Capture the cell that displays the provided text and extract its (x, y) central coordinate. 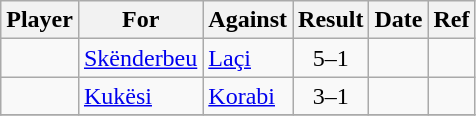
Ref (452, 20)
Against (248, 20)
Date (398, 20)
5–1 (331, 58)
Result (331, 20)
Laçi (248, 58)
Korabi (248, 96)
Kukësi (140, 96)
For (140, 20)
Player (40, 20)
3–1 (331, 96)
Skënderbeu (140, 58)
